Pinpoint the cell where the given text exists, returning its (x, y) midpoint coordinate. 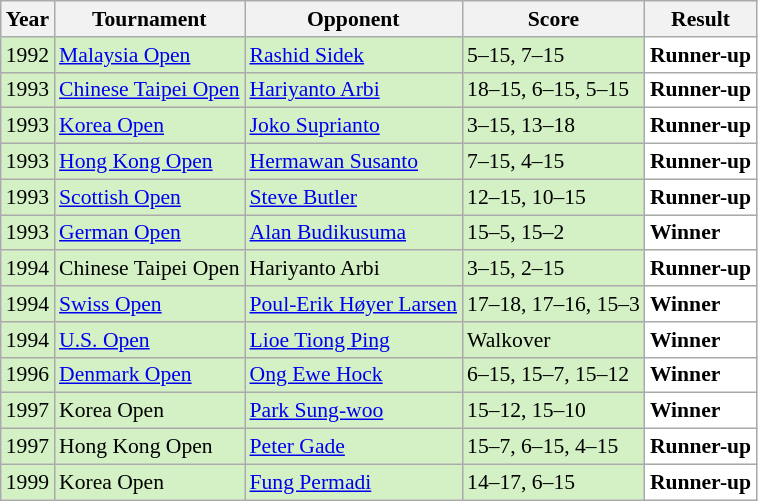
Steve Butler (353, 197)
Opponent (353, 19)
U.S. Open (149, 340)
Scottish Open (149, 197)
Year (28, 19)
Swiss Open (149, 304)
1999 (28, 482)
Fung Permadi (353, 482)
15–5, 15–2 (554, 233)
Walkover (554, 340)
Lioe Tiong Ping (353, 340)
Ong Ewe Hock (353, 375)
6–15, 15–7, 15–12 (554, 375)
12–15, 10–15 (554, 197)
Malaysia Open (149, 55)
Tournament (149, 19)
Rashid Sidek (353, 55)
Result (700, 19)
15–12, 15–10 (554, 411)
Peter Gade (353, 447)
1992 (28, 55)
Denmark Open (149, 375)
Score (554, 19)
18–15, 6–15, 5–15 (554, 90)
17–18, 17–16, 15–3 (554, 304)
7–15, 4–15 (554, 162)
14–17, 6–15 (554, 482)
3–15, 13–18 (554, 126)
Joko Suprianto (353, 126)
15–7, 6–15, 4–15 (554, 447)
German Open (149, 233)
Hermawan Susanto (353, 162)
5–15, 7–15 (554, 55)
Alan Budikusuma (353, 233)
Park Sung-woo (353, 411)
1996 (28, 375)
Poul-Erik Høyer Larsen (353, 304)
3–15, 2–15 (554, 269)
